Detect which cell encompasses the target text, then output its (X, Y) center coordinate. 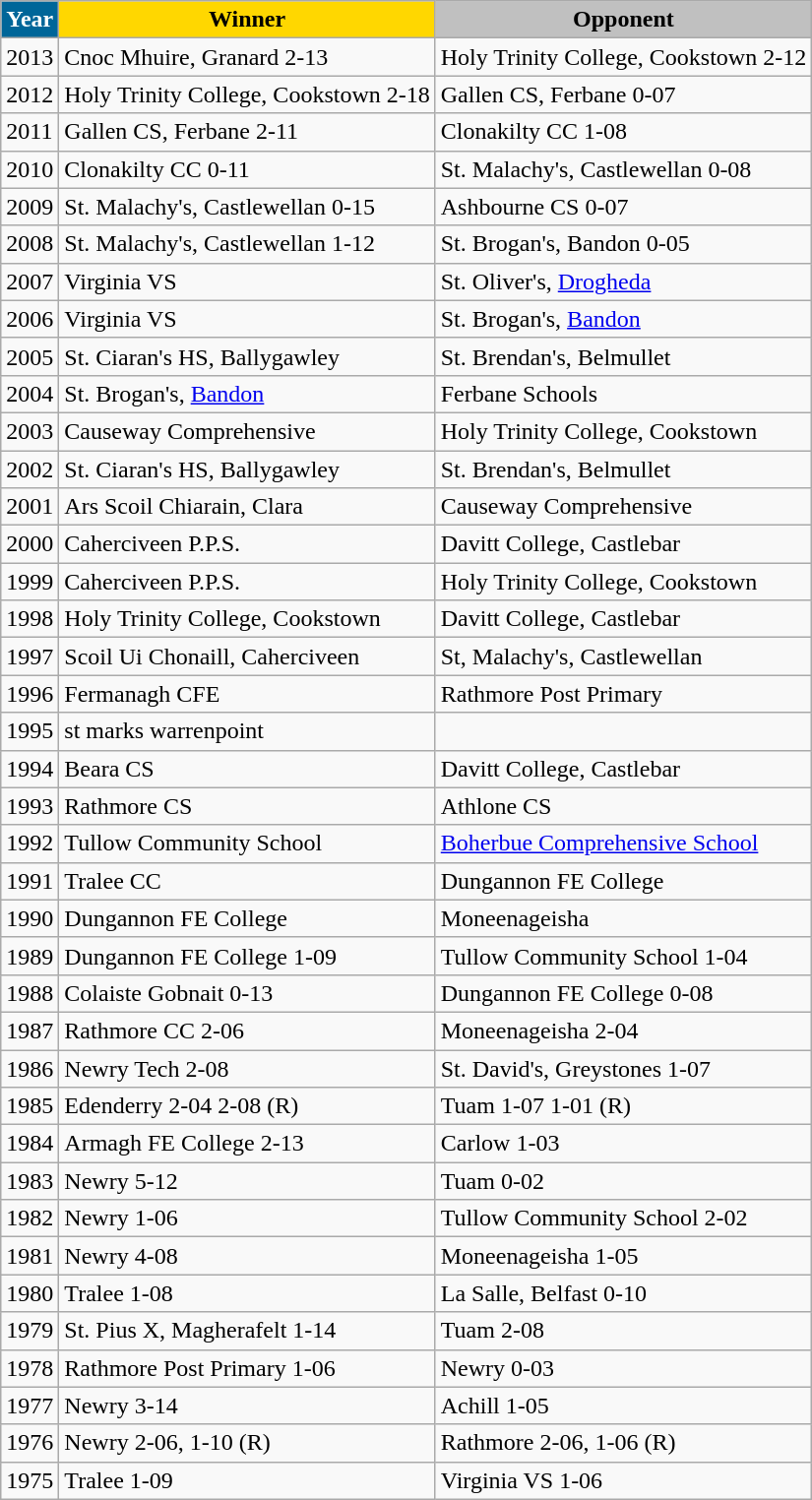
Newry 3-14 (247, 1406)
1993 (30, 806)
2012 (30, 94)
2011 (30, 132)
Moneenageisha 1-05 (623, 1256)
Athlone CS (623, 806)
Clonakilty CC 0-11 (247, 169)
Rathmore Post Primary 1-06 (247, 1368)
Virginia VS 1-06 (623, 1480)
2005 (30, 356)
1977 (30, 1406)
1996 (30, 694)
St. Brogan's, Bandon 0-05 (623, 244)
St. Malachy's, Castlewellan 0-15 (247, 207)
Dungannon FE College 1-09 (247, 956)
Tuam 1-07 1-01 (R) (623, 1106)
Clonakilty CC 1-08 (623, 132)
st marks warrenpoint (247, 731)
1988 (30, 993)
Newry 0-03 (623, 1368)
Tullow Community School 2-02 (623, 1219)
Gallen CS, Ferbane 0-07 (623, 94)
Colaiste Gobnait 0-13 (247, 993)
2002 (30, 469)
Tralee CC (247, 881)
Dungannon FE College 0-08 (623, 993)
Beara CS (247, 769)
Tullow Community School 1-04 (623, 956)
1995 (30, 731)
2009 (30, 207)
1998 (30, 619)
Tralee 1-09 (247, 1480)
2000 (30, 544)
Rathmore CC 2-06 (247, 1031)
Edenderry 2-04 2-08 (R) (247, 1106)
La Salle, Belfast 0-10 (623, 1293)
Rathmore Post Primary (623, 694)
2008 (30, 244)
Cnoc Mhuire, Granard 2-13 (247, 57)
St. Pius X, Magherafelt 1-14 (247, 1331)
1999 (30, 582)
1991 (30, 881)
Achill 1-05 (623, 1406)
Newry 4-08 (247, 1256)
Newry Tech 2-08 (247, 1068)
Tralee 1-08 (247, 1293)
2003 (30, 431)
2010 (30, 169)
St. Malachy's, Castlewellan 0-08 (623, 169)
1976 (30, 1443)
Moneenageisha (623, 918)
Gallen CS, Ferbane 2-11 (247, 132)
Fermanagh CFE (247, 694)
1997 (30, 656)
Ashbourne CS 0-07 (623, 207)
1975 (30, 1480)
Ars Scoil Chiarain, Clara (247, 507)
Holy Trinity College, Cookstown 2-12 (623, 57)
Newry 5-12 (247, 1181)
Rathmore CS (247, 806)
1990 (30, 918)
1987 (30, 1031)
Opponent (623, 20)
St. Malachy's, Castlewellan 1-12 (247, 244)
1985 (30, 1106)
Holy Trinity College, Cookstown 2-18 (247, 94)
1992 (30, 844)
Carlow 1-03 (623, 1144)
2004 (30, 394)
1981 (30, 1256)
2001 (30, 507)
St, Malachy's, Castlewellan (623, 656)
Newry 2-06, 1-10 (R) (247, 1443)
1982 (30, 1219)
Winner (247, 20)
Moneenageisha 2-04 (623, 1031)
1978 (30, 1368)
1986 (30, 1068)
Year (30, 20)
Ferbane Schools (623, 394)
St. Oliver's, Drogheda (623, 281)
Armagh FE College 2-13 (247, 1144)
Tuam 2-08 (623, 1331)
1980 (30, 1293)
Scoil Ui Chonaill, Caherciveen (247, 656)
1994 (30, 769)
Tuam 0-02 (623, 1181)
1989 (30, 956)
2006 (30, 319)
St. David's, Greystones 1-07 (623, 1068)
2007 (30, 281)
1979 (30, 1331)
Tullow Community School (247, 844)
Boherbue Comprehensive School (623, 844)
1983 (30, 1181)
2013 (30, 57)
Rathmore 2-06, 1-06 (R) (623, 1443)
1984 (30, 1144)
Newry 1-06 (247, 1219)
